Scan for the cell matching the given text and deliver its [x, y] coordinate at center. 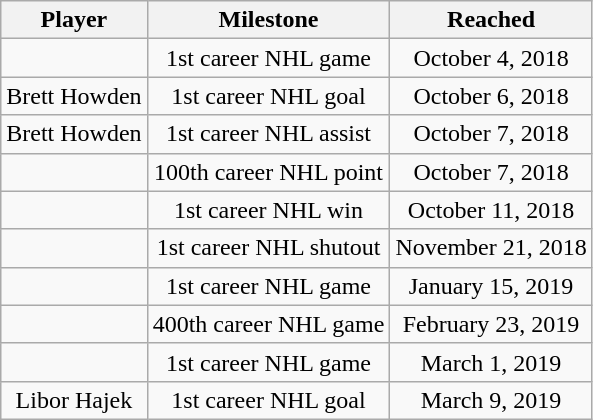
February 23, 2019 [491, 324]
March 9, 2019 [491, 400]
October 6, 2018 [491, 96]
Reached [491, 20]
Player [74, 20]
100th career NHL point [268, 172]
1st career NHL win [268, 210]
Libor Hajek [74, 400]
October 11, 2018 [491, 210]
March 1, 2019 [491, 362]
Milestone [268, 20]
October 4, 2018 [491, 58]
November 21, 2018 [491, 248]
400th career NHL game [268, 324]
1st career NHL assist [268, 134]
January 15, 2019 [491, 286]
1st career NHL shutout [268, 248]
